Return (X, Y) of the center of cell containing provided text 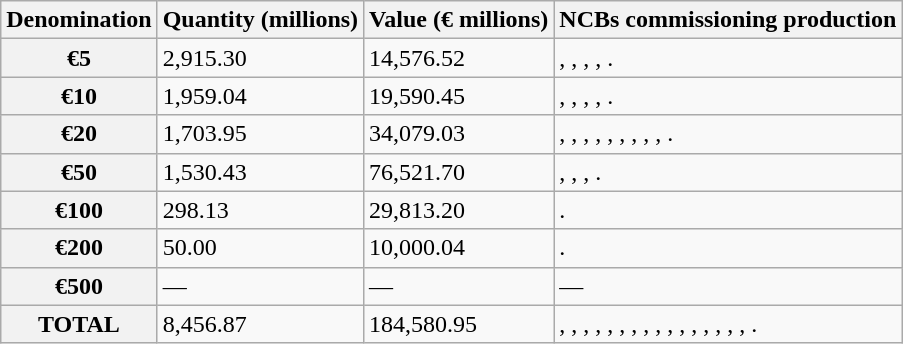
19,590.45 (459, 96)
1,530.43 (260, 172)
184,580.95 (459, 324)
NCBs commissioning production (728, 20)
€50 (79, 172)
€20 (79, 134)
TOTAL (79, 324)
Denomination (79, 20)
8,456.87 (260, 324)
29,813.20 (459, 210)
1,959.04 (260, 96)
€5 (79, 58)
Quantity (millions) (260, 20)
14,576.52 (459, 58)
, , , , , , , , , , , , , , , , . (728, 324)
Value (€ millions) (459, 20)
, , , . (728, 172)
10,000.04 (459, 248)
1,703.95 (260, 134)
€500 (79, 286)
50.00 (260, 248)
34,079.03 (459, 134)
, , , , , , , , , . (728, 134)
298.13 (260, 210)
€100 (79, 210)
76,521.70 (459, 172)
2,915.30 (260, 58)
€200 (79, 248)
€10 (79, 96)
